Provide the [x, y] coordinate of the cell's center where the given text is located.  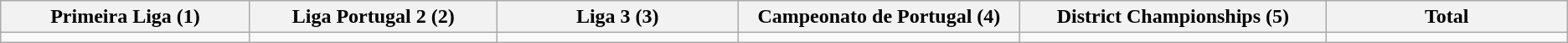
Primeira Liga (1) [126, 17]
Liga 3 (3) [617, 17]
District Championships (5) [1173, 17]
Liga Portugal 2 (2) [374, 17]
Total [1447, 17]
Campeonato de Portugal (4) [879, 17]
